Provide the [x, y] coordinate of the cell's center where the given text is located.  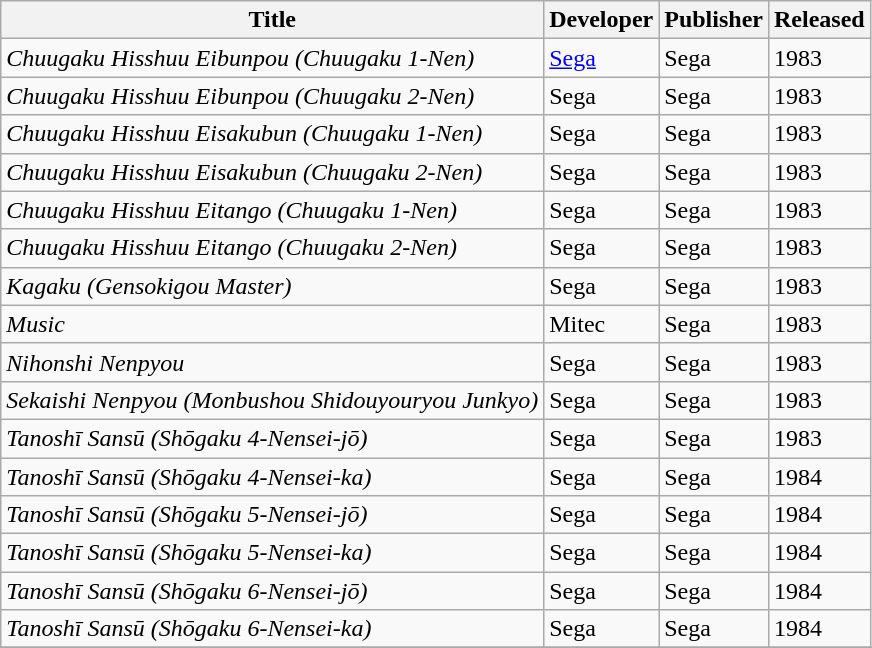
Mitec [602, 324]
Publisher [714, 20]
Tanoshī Sansū (Shōgaku 6-Nensei-ka) [272, 629]
Tanoshī Sansū (Shōgaku 4-Nensei-ka) [272, 477]
Chuugaku Hisshuu Eibunpou (Chuugaku 1-Nen) [272, 58]
Nihonshi Nenpyou [272, 362]
Tanoshī Sansū (Shōgaku 6-Nensei-jō) [272, 591]
Developer [602, 20]
Chuugaku Hisshuu Eisakubun (Chuugaku 1-Nen) [272, 134]
Sekaishi Nenpyou (Monbushou Shidouyouryou Junkyo) [272, 400]
Tanoshī Sansū (Shōgaku 5-Nensei-jō) [272, 515]
Released [819, 20]
Chuugaku Hisshuu Eitango (Chuugaku 1-Nen) [272, 210]
Kagaku (Gensokigou Master) [272, 286]
Chuugaku Hisshuu Eitango (Chuugaku 2-Nen) [272, 248]
Chuugaku Hisshuu Eisakubun (Chuugaku 2-Nen) [272, 172]
Tanoshī Sansū (Shōgaku 5-Nensei-ka) [272, 553]
Tanoshī Sansū (Shōgaku 4-Nensei-jō) [272, 438]
Chuugaku Hisshuu Eibunpou (Chuugaku 2-Nen) [272, 96]
Title [272, 20]
Music [272, 324]
